Extract the (X, Y) coordinate from the center of the cell holding the provided text.  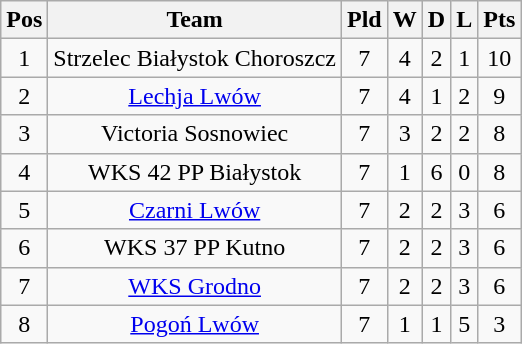
L (464, 20)
WKS Grodno (195, 286)
Czarni Lwów (195, 210)
WKS 37 PP Kutno (195, 248)
W (404, 20)
Victoria Sosnowiec (195, 134)
10 (500, 58)
Pld (364, 20)
Strzelec Białystok Choroszcz (195, 58)
9 (500, 96)
Pts (500, 20)
WKS 42 PP Białystok (195, 172)
D (436, 20)
Lechja Lwów (195, 96)
Pogoń Lwów (195, 324)
Team (195, 20)
Pos (24, 20)
0 (464, 172)
